Locate the cell with the specified text and output its (x, y) center coordinate. 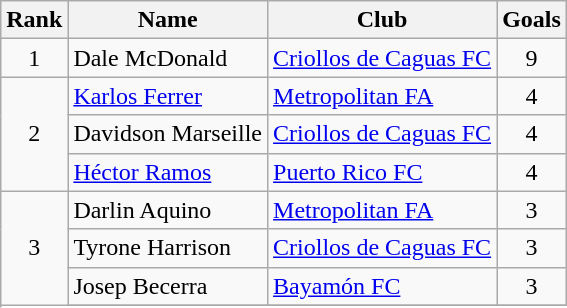
Rank (34, 20)
Tyrone Harrison (168, 248)
2 (34, 134)
1 (34, 58)
Club (382, 20)
Dale McDonald (168, 58)
Bayamón FC (382, 286)
Josep Becerra (168, 286)
Puerto Rico FC (382, 172)
Darlin Aquino (168, 210)
Karlos Ferrer (168, 96)
Héctor Ramos (168, 172)
Goals (532, 20)
9 (532, 58)
Name (168, 20)
Davidson Marseille (168, 134)
